Capture the cell that displays the provided text and extract its (x, y) central coordinate. 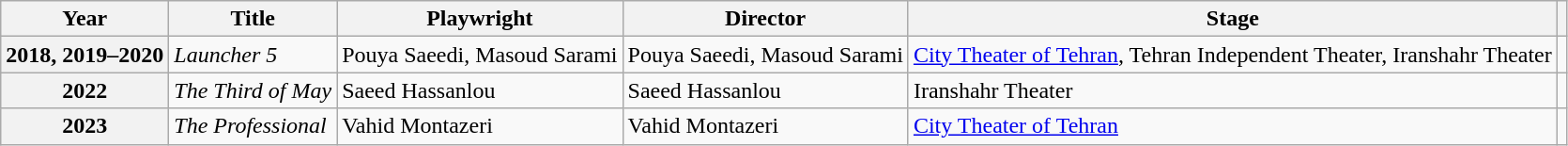
Iranshahr Theater (1232, 90)
2022 (85, 90)
Director (765, 19)
Stage (1232, 19)
2018, 2019–2020 (85, 55)
City Theater of Tehran, Tehran Independent Theater, Iranshahr Theater (1232, 55)
Launcher 5 (254, 55)
2023 (85, 126)
City Theater of Tehran (1232, 126)
Title (254, 19)
Playwright (480, 19)
The Third of May (254, 90)
Year (85, 19)
The Professional (254, 126)
